From the cell containing the given text, extract its center point as (X, Y) coordinate. 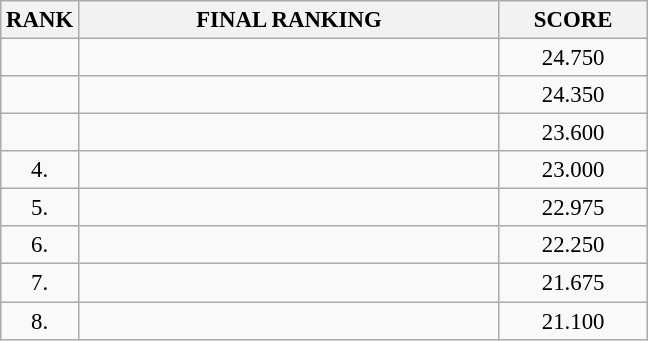
23.600 (572, 133)
23.000 (572, 170)
FINAL RANKING (288, 20)
24.350 (572, 95)
24.750 (572, 58)
21.675 (572, 283)
RANK (40, 20)
22.975 (572, 208)
4. (40, 170)
22.250 (572, 245)
7. (40, 283)
21.100 (572, 321)
5. (40, 208)
SCORE (572, 20)
8. (40, 321)
6. (40, 245)
